Provide the (x, y) coordinate of the cell's center where the given text is located.  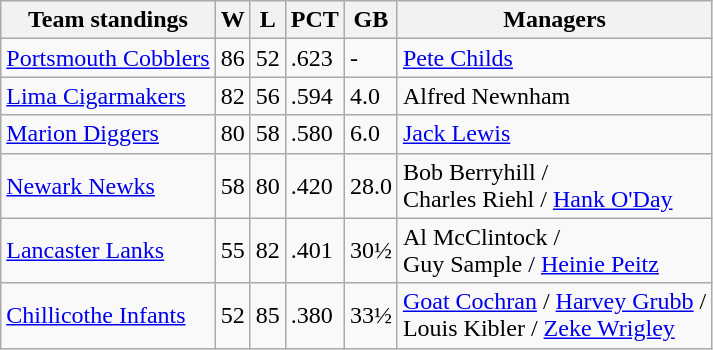
W (232, 20)
28.0 (370, 186)
86 (232, 58)
6.0 (370, 134)
Chillicothe Infants (108, 316)
Newark Newks (108, 186)
.420 (314, 186)
Portsmouth Cobblers (108, 58)
30½ (370, 250)
.594 (314, 96)
Al McClintock / Guy Sample / Heinie Peitz (554, 250)
55 (232, 250)
GB (370, 20)
Pete Childs (554, 58)
Bob Berryhill / Charles Riehl / Hank O'Day (554, 186)
Alfred Newnham (554, 96)
L (268, 20)
Team standings (108, 20)
.401 (314, 250)
4.0 (370, 96)
Goat Cochran / Harvey Grubb / Louis Kibler / Zeke Wrigley (554, 316)
Managers (554, 20)
Lancaster Lanks (108, 250)
Marion Diggers (108, 134)
PCT (314, 20)
Lima Cigarmakers (108, 96)
56 (268, 96)
85 (268, 316)
33½ (370, 316)
Jack Lewis (554, 134)
.580 (314, 134)
.380 (314, 316)
.623 (314, 58)
- (370, 58)
